Identify which cell holds the provided text, then report its [X, Y] central coordinate. 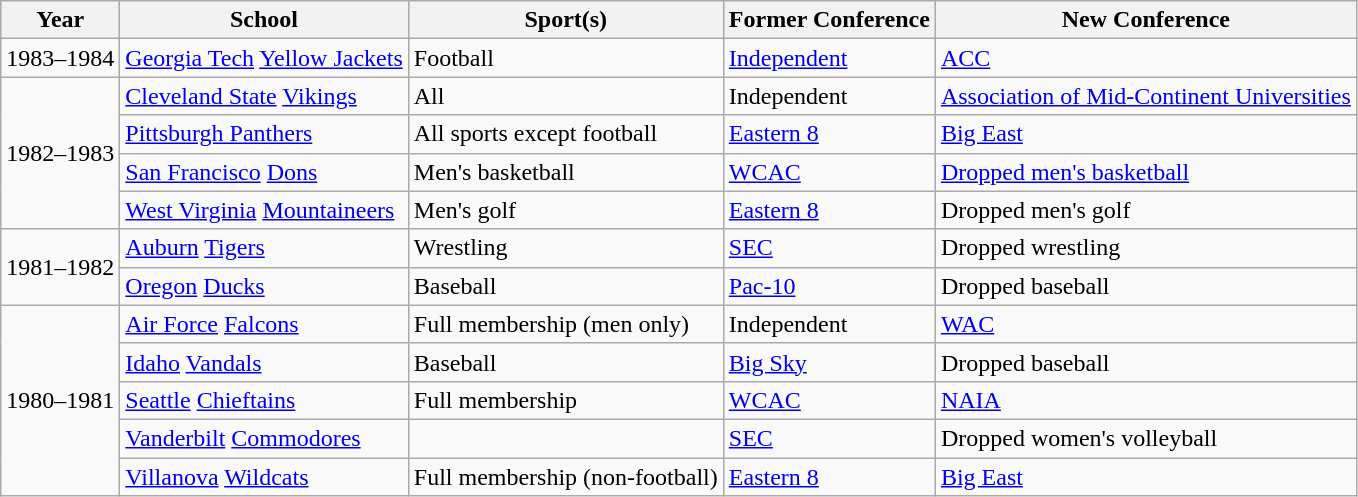
Association of Mid-Continent Universities [1146, 96]
ACC [1146, 58]
Dropped women's volleyball [1146, 438]
West Virginia Mountaineers [264, 210]
New Conference [1146, 20]
Vanderbilt Commodores [264, 438]
Men's golf [566, 210]
Villanova Wildcats [264, 477]
Full membership (non-football) [566, 477]
1981–1982 [60, 267]
Sport(s) [566, 20]
Cleveland State Vikings [264, 96]
1982–1983 [60, 153]
San Francisco Dons [264, 172]
Pac-10 [829, 286]
Seattle Chieftains [264, 400]
Football [566, 58]
Full membership (men only) [566, 324]
Full membership [566, 400]
Wrestling [566, 248]
All [566, 96]
Pittsburgh Panthers [264, 134]
Auburn Tigers [264, 248]
Oregon Ducks [264, 286]
School [264, 20]
Dropped men's golf [1146, 210]
Dropped men's basketball [1146, 172]
Dropped wrestling [1146, 248]
Year [60, 20]
WAC [1146, 324]
Men's basketball [566, 172]
1980–1981 [60, 400]
Big Sky [829, 362]
Georgia Tech Yellow Jackets [264, 58]
1983–1984 [60, 58]
Air Force Falcons [264, 324]
All sports except football [566, 134]
Former Conference [829, 20]
NAIA [1146, 400]
Idaho Vandals [264, 362]
